Output the [X, Y] coordinate of the center of the cell containing the given text.  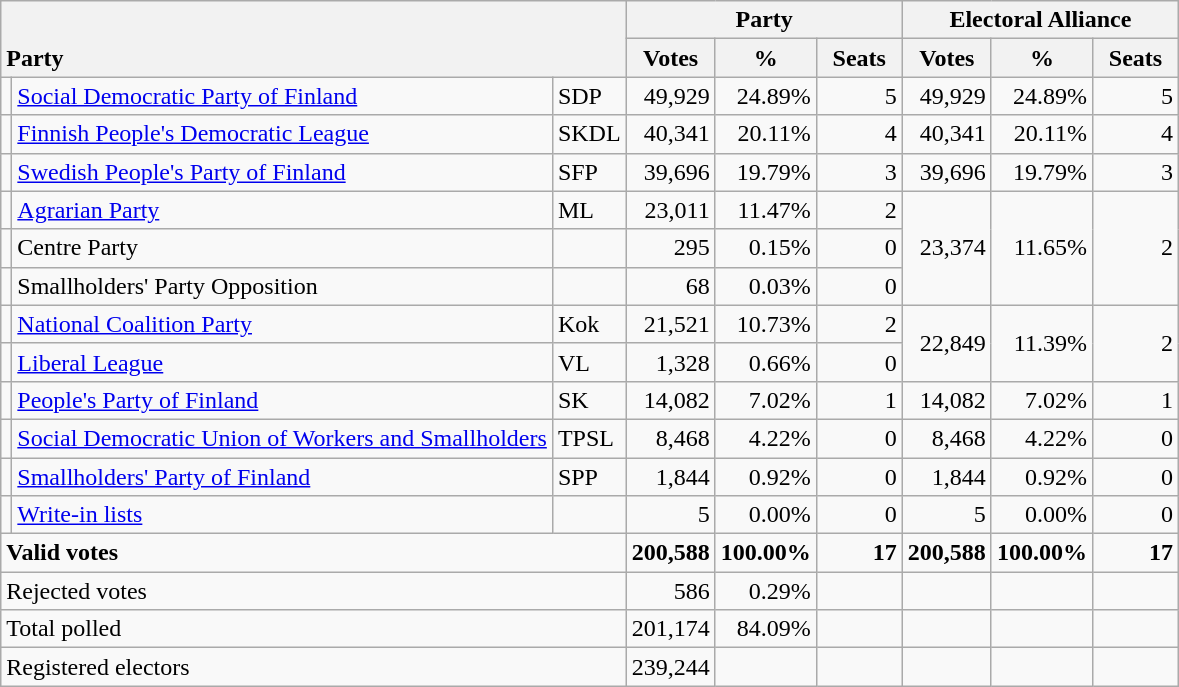
Registered electors [314, 667]
Rejected votes [314, 591]
Social Democratic Party of Finland [282, 96]
201,174 [670, 629]
22,849 [946, 343]
Liberal League [282, 362]
0.03% [766, 286]
1,328 [670, 362]
0.15% [766, 248]
239,244 [670, 667]
10.73% [766, 324]
People's Party of Finland [282, 400]
Electoral Alliance [1040, 20]
21,521 [670, 324]
VL [589, 362]
84.09% [766, 629]
Smallholders' Party of Finland [282, 477]
0.29% [766, 591]
Write-in lists [282, 515]
0.66% [766, 362]
Agrarian Party [282, 210]
23,011 [670, 210]
SK [589, 400]
Social Democratic Union of Workers and Smallholders [282, 438]
ML [589, 210]
Centre Party [282, 248]
68 [670, 286]
Total polled [314, 629]
Valid votes [314, 553]
586 [670, 591]
SKDL [589, 134]
TPSL [589, 438]
11.47% [766, 210]
11.39% [1042, 343]
11.65% [1042, 248]
23,374 [946, 248]
Finnish People's Democratic League [282, 134]
295 [670, 248]
SDP [589, 96]
Swedish People's Party of Finland [282, 172]
SPP [589, 477]
SFP [589, 172]
Kok [589, 324]
National Coalition Party [282, 324]
Smallholders' Party Opposition [282, 286]
